Locate the cell with the specified text and output its [x, y] center coordinate. 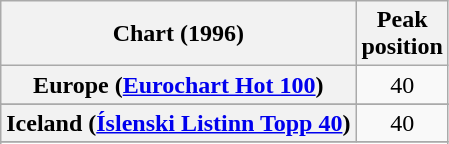
Europe (Eurochart Hot 100) [178, 85]
Peakposition [402, 34]
Iceland (Íslenski Listinn Topp 40) [178, 123]
Chart (1996) [178, 34]
